Capture the cell that displays the provided text and extract its (X, Y) central coordinate. 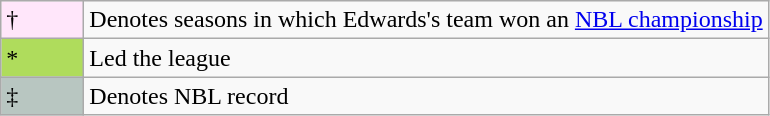
Led the league (426, 58)
Denotes NBL record (426, 96)
Denotes seasons in which Edwards's team won an NBL championship (426, 20)
* (42, 58)
‡ (42, 96)
† (42, 20)
